Extract the [X, Y] coordinate from the center of the cell holding the provided text.  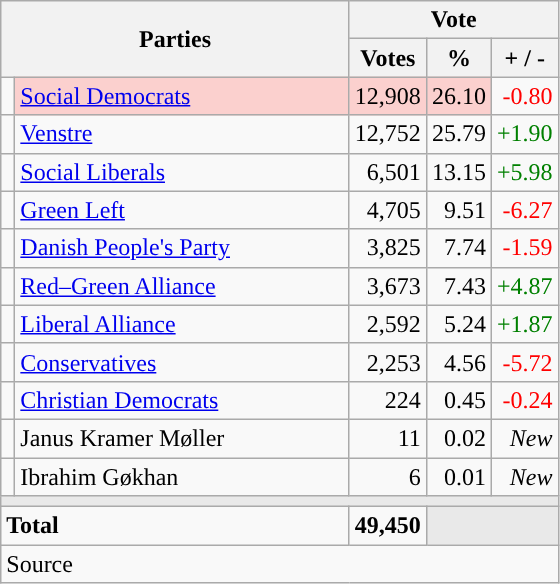
Parties [176, 39]
26.10 [458, 96]
Janus Kramer Møller [182, 438]
13.15 [458, 172]
6 [388, 477]
25.79 [458, 134]
11 [388, 438]
+ / - [524, 58]
7.43 [458, 286]
0.45 [458, 400]
0.02 [458, 438]
+5.98 [524, 172]
0.01 [458, 477]
4.56 [458, 362]
2,253 [388, 362]
-0.24 [524, 400]
9.51 [458, 210]
Social Liberals [182, 172]
-0.80 [524, 96]
Green Left [182, 210]
Christian Democrats [182, 400]
Liberal Alliance [182, 324]
3,825 [388, 248]
Votes [388, 58]
12,908 [388, 96]
7.74 [458, 248]
3,673 [388, 286]
-5.72 [524, 362]
4,705 [388, 210]
12,752 [388, 134]
-6.27 [524, 210]
+1.90 [524, 134]
Venstre [182, 134]
% [458, 58]
Total [176, 526]
Ibrahim Gøkhan [182, 477]
2,592 [388, 324]
+4.87 [524, 286]
-1.59 [524, 248]
Vote [454, 20]
Conservatives [182, 362]
Danish People's Party [182, 248]
224 [388, 400]
Red–Green Alliance [182, 286]
6,501 [388, 172]
Social Democrats [182, 96]
5.24 [458, 324]
49,450 [388, 526]
Source [280, 564]
+1.87 [524, 324]
